Search for the cell housing the specified text and yield its [x, y] center coordinate. 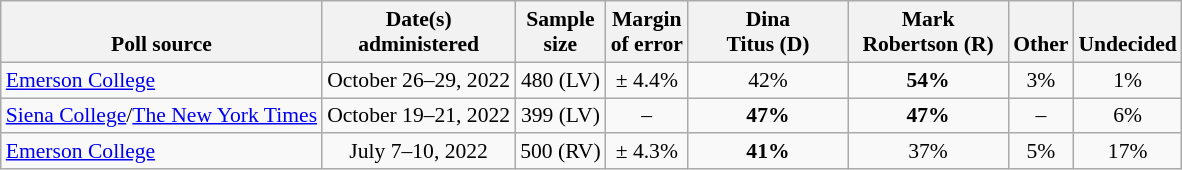
July 7–10, 2022 [418, 152]
1% [1127, 80]
MarkRobertson (R) [928, 32]
500 (RV) [560, 152]
17% [1127, 152]
3% [1040, 80]
Other [1040, 32]
± 4.4% [647, 80]
October 19–21, 2022 [418, 116]
42% [768, 80]
6% [1127, 116]
399 (LV) [560, 116]
DinaTitus (D) [768, 32]
480 (LV) [560, 80]
Poll source [162, 32]
Samplesize [560, 32]
54% [928, 80]
Marginof error [647, 32]
41% [768, 152]
October 26–29, 2022 [418, 80]
± 4.3% [647, 152]
Undecided [1127, 32]
Siena College/The New York Times [162, 116]
5% [1040, 152]
Date(s)administered [418, 32]
37% [928, 152]
